Search for the cell housing the specified text and yield its [x, y] center coordinate. 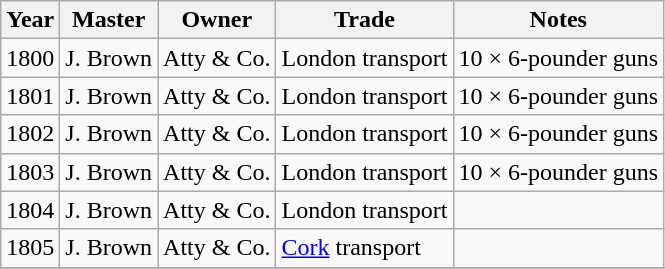
Owner [217, 20]
1805 [30, 248]
Trade [364, 20]
Cork transport [364, 248]
1800 [30, 58]
1804 [30, 210]
1801 [30, 96]
Notes [558, 20]
Year [30, 20]
1802 [30, 134]
1803 [30, 172]
Master [109, 20]
